Find where the given text appears and provide that cell's center as (x, y) coordinate. 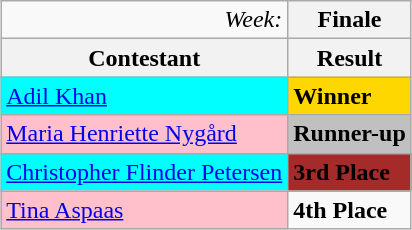
Winner (350, 96)
Contestant (144, 58)
Finale (350, 20)
Maria Henriette Nygård (144, 134)
Runner-up (350, 134)
3rd Place (350, 172)
Week: (144, 20)
Christopher Flinder Petersen (144, 172)
4th Place (350, 210)
Tina Aspaas (144, 210)
Result (350, 58)
Adil Khan (144, 96)
